Identify which cell holds the provided text, then report its [x, y] central coordinate. 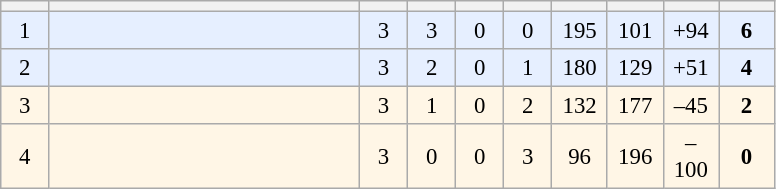
–100 [691, 156]
+94 [691, 31]
180 [580, 68]
101 [635, 31]
177 [635, 106]
132 [580, 106]
–45 [691, 106]
6 [747, 31]
+51 [691, 68]
195 [580, 31]
196 [635, 156]
96 [580, 156]
129 [635, 68]
